Capture the cell that displays the provided text and extract its (X, Y) central coordinate. 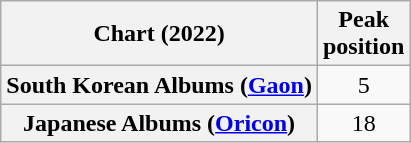
Peakposition (363, 34)
5 (363, 85)
South Korean Albums (Gaon) (160, 85)
Japanese Albums (Oricon) (160, 123)
18 (363, 123)
Chart (2022) (160, 34)
